Output the (X, Y) coordinate of the center of the cell containing the given text.  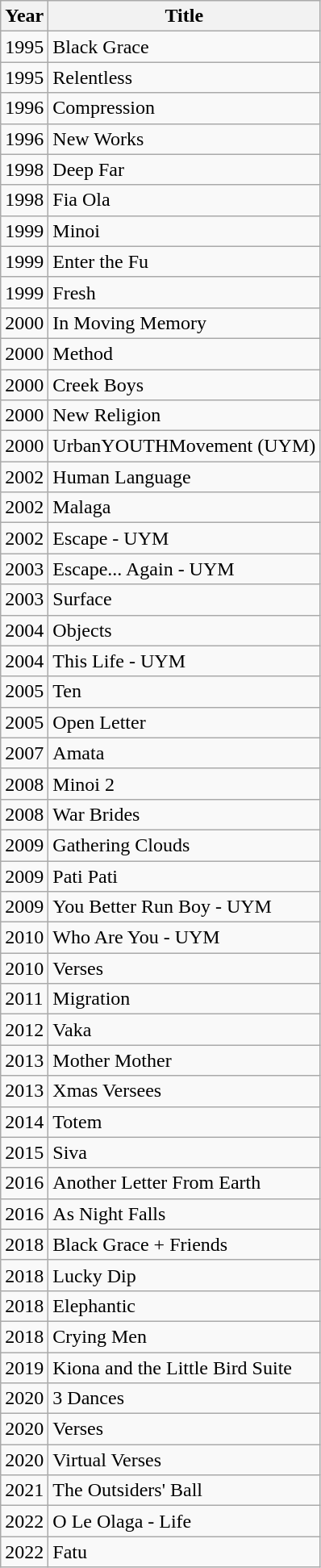
Another Letter From Earth (184, 1183)
Virtual Verses (184, 1460)
Title (184, 16)
O Le Olaga - Life (184, 1521)
2021 (24, 1491)
Malaga (184, 508)
2014 (24, 1122)
Year (24, 16)
Mother Mother (184, 1060)
2012 (24, 1030)
Black Grace (184, 47)
Kiona and the Little Bird Suite (184, 1368)
Lucky Dip (184, 1275)
2007 (24, 753)
War Brides (184, 814)
As Night Falls (184, 1214)
Relentless (184, 77)
Who Are You - UYM (184, 938)
Gathering Clouds (184, 845)
UrbanYOUTHMovement (UYM) (184, 446)
Escape... Again - UYM (184, 569)
Surface (184, 600)
Crying Men (184, 1336)
This Life - UYM (184, 661)
Black Grace + Friends (184, 1244)
Siva (184, 1152)
2015 (24, 1152)
Pati Pati (184, 876)
Totem (184, 1122)
Deep Far (184, 169)
New Works (184, 139)
Fia Ola (184, 200)
Creek Boys (184, 385)
Open Letter (184, 722)
Minoi (184, 231)
Elephantic (184, 1306)
Ten (184, 692)
Fresh (184, 292)
Method (184, 353)
Fatu (184, 1552)
New Religion (184, 416)
2019 (24, 1368)
Escape - UYM (184, 538)
Amata (184, 753)
3 Dances (184, 1399)
The Outsiders' Ball (184, 1491)
Human Language (184, 477)
Objects (184, 630)
Xmas Versees (184, 1091)
2011 (24, 999)
You Better Run Boy - UYM (184, 907)
Enter the Fu (184, 261)
Compression (184, 108)
In Moving Memory (184, 323)
Migration (184, 999)
Minoi 2 (184, 784)
Vaka (184, 1030)
